From the cell containing the given text, extract its center point as (x, y) coordinate. 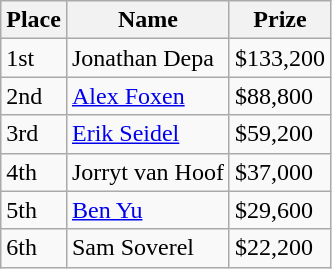
Sam Soverel (148, 248)
Jonathan Depa (148, 58)
$37,000 (280, 172)
$59,200 (280, 134)
Prize (280, 20)
3rd (34, 134)
$22,200 (280, 248)
Place (34, 20)
$133,200 (280, 58)
Name (148, 20)
2nd (34, 96)
Alex Foxen (148, 96)
$88,800 (280, 96)
$29,600 (280, 210)
5th (34, 210)
Erik Seidel (148, 134)
Ben Yu (148, 210)
4th (34, 172)
6th (34, 248)
Jorryt van Hoof (148, 172)
1st (34, 58)
